Determine the (X, Y) coordinate at the center of the cell enclosing the given text.  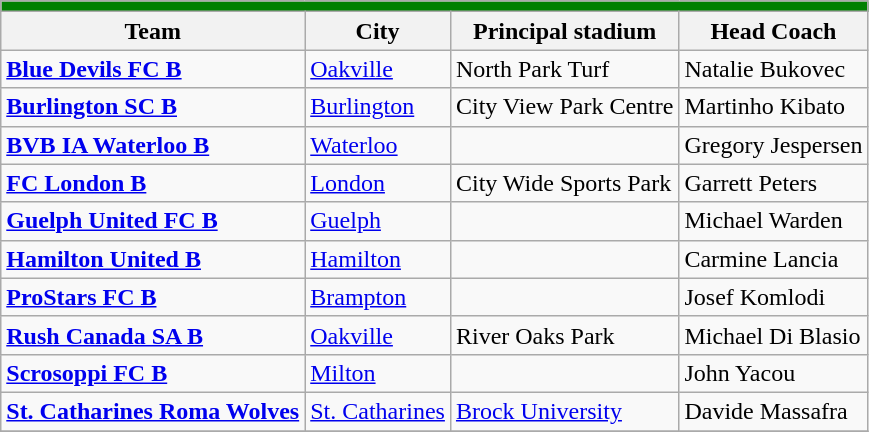
Team (153, 31)
City View Park Centre (564, 107)
Hamilton (378, 259)
Hamilton United B (153, 259)
Garrett Peters (774, 183)
Head Coach (774, 31)
Scrosoppi FC B (153, 373)
Brampton (378, 297)
St. Catharines (378, 411)
Burlington (378, 107)
Michael Warden (774, 221)
City (378, 31)
ProStars FC B (153, 297)
Michael Di Blasio (774, 335)
Blue Devils FC B (153, 69)
John Yacou (774, 373)
Rush Canada SA B (153, 335)
Gregory Jespersen (774, 145)
Principal stadium (564, 31)
Martinho Kibato (774, 107)
Natalie Bukovec (774, 69)
Guelph (378, 221)
Burlington SC B (153, 107)
North Park Turf (564, 69)
Guelph United FC B (153, 221)
FC London B (153, 183)
City Wide Sports Park (564, 183)
Milton (378, 373)
Waterloo (378, 145)
London (378, 183)
Carmine Lancia (774, 259)
Brock University (564, 411)
BVB IA Waterloo B (153, 145)
Josef Komlodi (774, 297)
River Oaks Park (564, 335)
Davide Massafra (774, 411)
St. Catharines Roma Wolves (153, 411)
